Determine the [X, Y] coordinate at the center of the cell enclosing the given text.  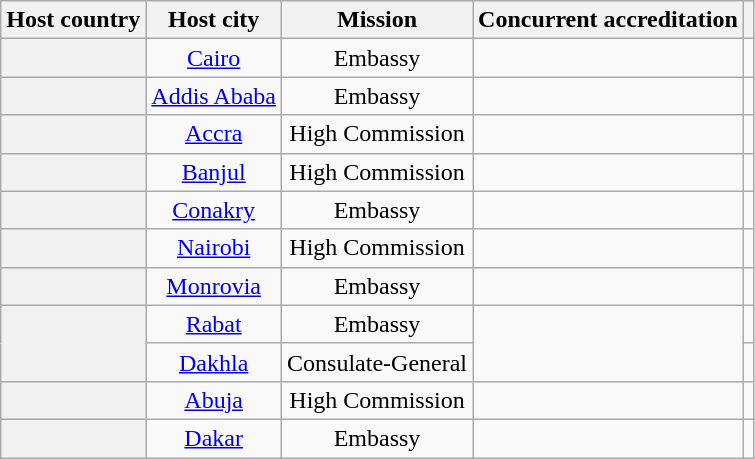
Banjul [214, 172]
Accra [214, 134]
Abuja [214, 400]
Dakhla [214, 362]
Rabat [214, 324]
Monrovia [214, 286]
Concurrent accreditation [608, 20]
Host country [74, 20]
Nairobi [214, 248]
Host city [214, 20]
Conakry [214, 210]
Mission [378, 20]
Cairo [214, 58]
Addis Ababa [214, 96]
Dakar [214, 438]
Consulate-General [378, 362]
